Scan for the cell matching the given text and deliver its [x, y] coordinate at center. 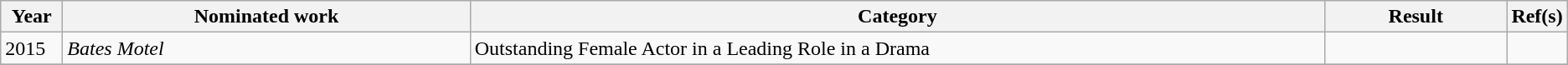
2015 [32, 48]
Category [897, 17]
Nominated work [266, 17]
Result [1416, 17]
Ref(s) [1537, 17]
Bates Motel [266, 48]
Outstanding Female Actor in a Leading Role in a Drama [897, 48]
Year [32, 17]
